From the cell containing the given text, extract its center point as [x, y] coordinate. 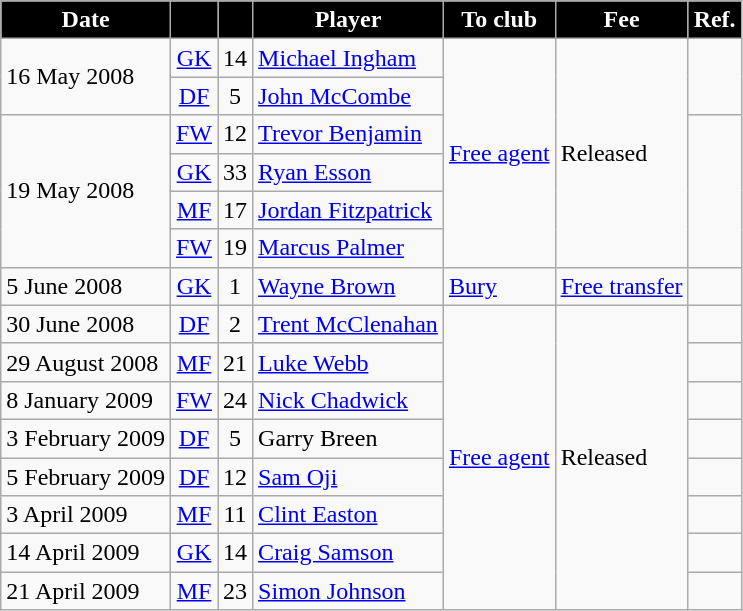
Clint Easton [348, 515]
5 June 2008 [86, 286]
Jordan Fitzpatrick [348, 210]
Fee [622, 20]
Michael Ingham [348, 58]
John McCombe [348, 96]
5 February 2009 [86, 477]
33 [236, 172]
Craig Samson [348, 553]
17 [236, 210]
24 [236, 400]
Wayne Brown [348, 286]
14 April 2009 [86, 553]
3 April 2009 [86, 515]
Sam Oji [348, 477]
Date [86, 20]
Luke Webb [348, 362]
19 May 2008 [86, 191]
Garry Breen [348, 438]
3 February 2009 [86, 438]
19 [236, 248]
29 August 2008 [86, 362]
Player [348, 20]
1 [236, 286]
Nick Chadwick [348, 400]
16 May 2008 [86, 77]
21 April 2009 [86, 591]
30 June 2008 [86, 324]
To club [499, 20]
Ref. [714, 20]
Trent McClenahan [348, 324]
Bury [499, 286]
8 January 2009 [86, 400]
21 [236, 362]
Ryan Esson [348, 172]
Trevor Benjamin [348, 134]
23 [236, 591]
2 [236, 324]
Marcus Palmer [348, 248]
Simon Johnson [348, 591]
11 [236, 515]
Free transfer [622, 286]
